Pinpoint the cell where the given text exists, returning its [X, Y] midpoint coordinate. 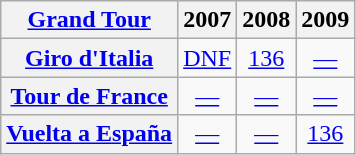
Tour de France [90, 96]
Grand Tour [90, 20]
2008 [266, 20]
Giro d'Italia [90, 58]
DNF [208, 58]
Vuelta a España [90, 134]
2009 [326, 20]
2007 [208, 20]
